Output the (x, y) coordinate of the center of the cell containing the given text.  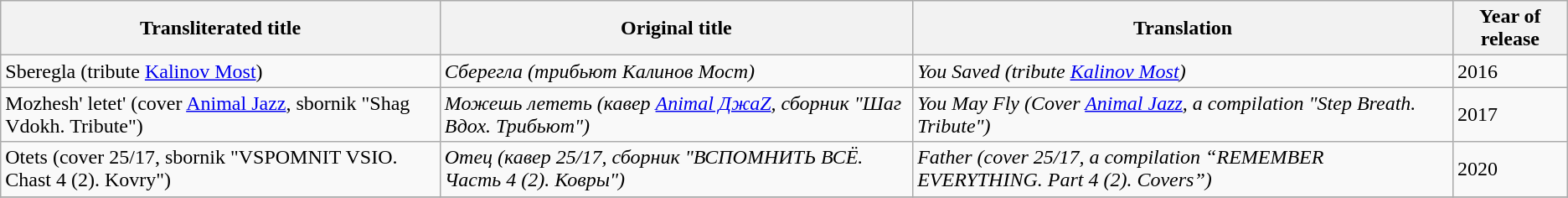
You May Fly (Cover Animal Jazz, a compilation "Step Breath. Tribute") (1183, 114)
Translation (1183, 29)
Father (cover 25/17, a compilation “REMEMBER EVERYTHING. Part 4 (2). Covers”) (1183, 169)
Original title (676, 29)
Сберегла (трибьют Калинов Мост) (676, 71)
2020 (1509, 169)
Mozhesh' letet' (cover Animal Jazz, sbornik "Shag Vdokh. Tribute") (220, 114)
Можешь лететь (кавер Animal ДжаZ, сборник "Шаг Вдох. Трибьют") (676, 114)
Year of release (1509, 29)
2016 (1509, 71)
Otets (cover 25/17, sbornik "VSPOMNIT VSIO. Chast 4 (2). Kovry") (220, 169)
Sberegla (tribute Kalinov Most) (220, 71)
Отец (кавер 25/17, сборник "ВСПОМНИТЬ ВСЁ. Часть 4 (2). Ковры") (676, 169)
Transliterated title (220, 29)
2017 (1509, 114)
You Saved (tribute Kalinov Most) (1183, 71)
